Detect which cell encompasses the target text, then output its (X, Y) center coordinate. 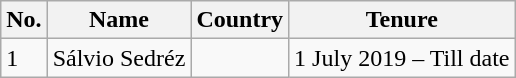
Name (119, 20)
1 (24, 58)
Country (240, 20)
1 July 2019 – Till date (402, 58)
Tenure (402, 20)
Sálvio Sedréz (119, 58)
No. (24, 20)
